Return the [X, Y] coordinate for the center point of the cell that contains the specified text.  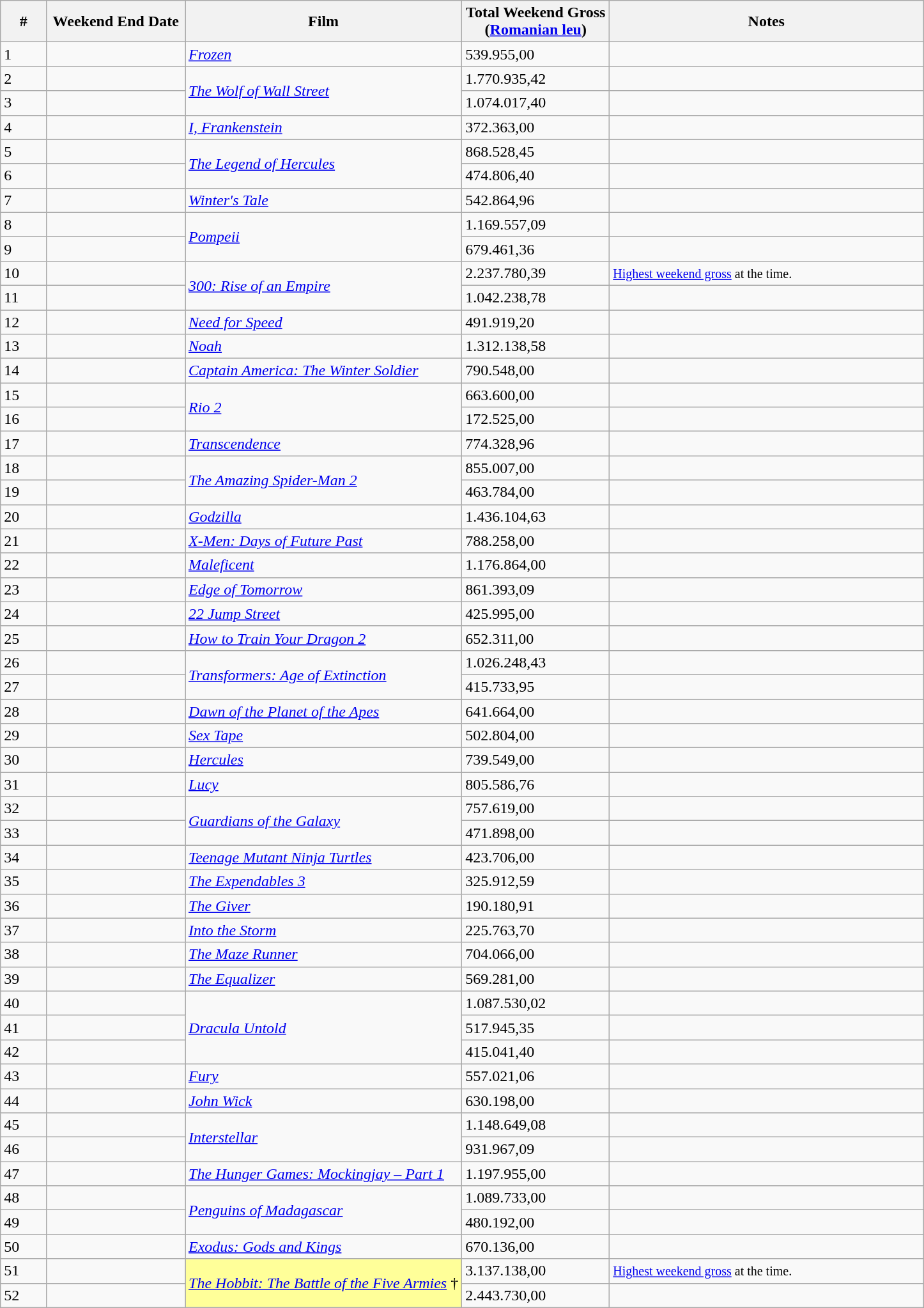
45 [24, 1125]
The Amazing Spider-Man 2 [323, 480]
1.169.557,09 [535, 224]
3.137.138,00 [535, 1271]
How to Train Your Dragon 2 [323, 638]
502.804,00 [535, 736]
Weekend End Date [116, 22]
679.461,36 [535, 249]
463.784,00 [535, 492]
Into the Storm [323, 930]
Notes [767, 22]
Penguins of Madagascar [323, 1210]
Interstellar [323, 1137]
30 [24, 760]
325.912,59 [535, 882]
17 [24, 444]
35 [24, 882]
25 [24, 638]
13 [24, 346]
21 [24, 541]
Godzilla [323, 517]
Transcendence [323, 444]
34 [24, 857]
372.363,00 [535, 127]
44 [24, 1100]
172.525,00 [535, 419]
491.919,20 [535, 322]
12 [24, 322]
Frozen [323, 54]
542.864,96 [535, 200]
1.312.138,58 [535, 346]
The Hobbit: The Battle of the Five Armies † [323, 1283]
33 [24, 833]
Dracula Untold [323, 1027]
Fury [323, 1076]
Teenage Mutant Ninja Turtles [323, 857]
52 [24, 1295]
1.089.733,00 [535, 1198]
774.328,96 [535, 444]
38 [24, 954]
805.586,76 [535, 784]
The Maze Runner [323, 954]
517.945,35 [535, 1027]
32 [24, 809]
2.237.780,39 [535, 273]
50 [24, 1247]
40 [24, 1003]
704.066,00 [535, 954]
Total Weekend Gross(Romanian leu) [535, 22]
480.192,00 [535, 1222]
20 [24, 517]
474.806,40 [535, 176]
1.074.017,40 [535, 103]
5 [24, 152]
Captain America: The Winter Soldier [323, 371]
855.007,00 [535, 468]
641.664,00 [535, 712]
300: Rise of an Empire [323, 285]
539.955,00 [535, 54]
868.528,45 [535, 152]
225.763,70 [535, 930]
757.619,00 [535, 809]
41 [24, 1027]
Film [323, 22]
861.393,09 [535, 589]
Noah [323, 346]
31 [24, 784]
569.281,00 [535, 979]
I, Frankenstein [323, 127]
The Giver [323, 906]
425.995,00 [535, 614]
Winter's Tale [323, 200]
22 Jump Street [323, 614]
1.770.935,42 [535, 79]
29 [24, 736]
652.311,00 [535, 638]
670.136,00 [535, 1247]
1.148.649,08 [535, 1125]
Rio 2 [323, 407]
630.198,00 [535, 1100]
2 [24, 79]
37 [24, 930]
Exodus: Gods and Kings [323, 1247]
1.026.248,43 [535, 662]
48 [24, 1198]
Sex Tape [323, 736]
1.436.104,63 [535, 517]
The Equalizer [323, 979]
415.041,40 [535, 1052]
557.021,06 [535, 1076]
28 [24, 712]
42 [24, 1052]
190.180,91 [535, 906]
7 [24, 200]
Edge of Tomorrow [323, 589]
51 [24, 1271]
X-Men: Days of Future Past [323, 541]
The Hunger Games: Mockingjay – Part 1 [323, 1174]
26 [24, 662]
423.706,00 [535, 857]
8 [24, 224]
39 [24, 979]
The Expendables 3 [323, 882]
The Wolf of Wall Street [323, 91]
9 [24, 249]
43 [24, 1076]
2.443.730,00 [535, 1295]
49 [24, 1222]
24 [24, 614]
Pompeii [323, 237]
47 [24, 1174]
1 [24, 54]
Lucy [323, 784]
18 [24, 468]
Transformers: Age of Extinction [323, 674]
10 [24, 273]
790.548,00 [535, 371]
Hercules [323, 760]
931.967,09 [535, 1149]
John Wick [323, 1100]
46 [24, 1149]
19 [24, 492]
663.600,00 [535, 395]
15 [24, 395]
Maleficent [323, 565]
1.042.238,78 [535, 297]
23 [24, 589]
36 [24, 906]
788.258,00 [535, 541]
22 [24, 565]
4 [24, 127]
14 [24, 371]
1.197.955,00 [535, 1174]
27 [24, 687]
16 [24, 419]
Dawn of the Planet of the Apes [323, 712]
1.087.530,02 [535, 1003]
11 [24, 297]
# [24, 22]
Need for Speed [323, 322]
415.733,95 [535, 687]
The Legend of Hercules [323, 164]
739.549,00 [535, 760]
Guardians of the Galaxy [323, 821]
1.176.864,00 [535, 565]
6 [24, 176]
3 [24, 103]
471.898,00 [535, 833]
